Return [x, y] of the center of cell containing provided text 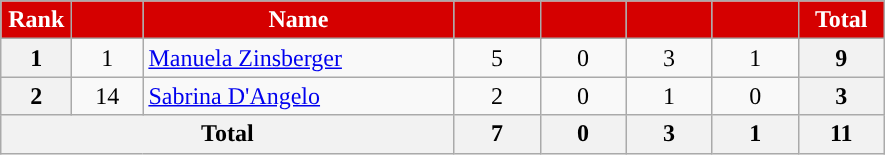
Sabrina D'Angelo [298, 96]
9 [841, 58]
Name [298, 20]
7 [497, 134]
5 [497, 58]
Manuela Zinsberger [298, 58]
14 [108, 96]
11 [841, 134]
Rank [36, 20]
